Capture the cell that displays the provided text and extract its [X, Y] central coordinate. 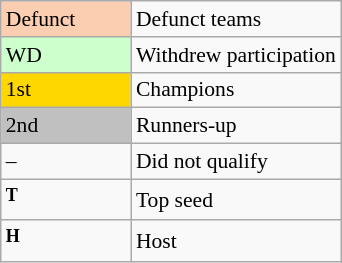
WD [66, 55]
– [66, 162]
H [66, 242]
2nd [66, 126]
Champions [236, 90]
Defunct teams [236, 19]
1st [66, 90]
Host [236, 242]
Defunct [66, 19]
Did not qualify [236, 162]
Withdrew participation [236, 55]
Top seed [236, 200]
Runners-up [236, 126]
T [66, 200]
